For the text-containing cell, return its midpoint in [x, y] coordinate format. 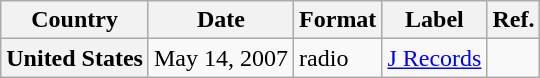
J Records [434, 58]
May 14, 2007 [220, 58]
Country [75, 20]
United States [75, 58]
Label [434, 20]
radio [338, 58]
Format [338, 20]
Ref. [514, 20]
Date [220, 20]
